Search for the cell housing the specified text and yield its (x, y) center coordinate. 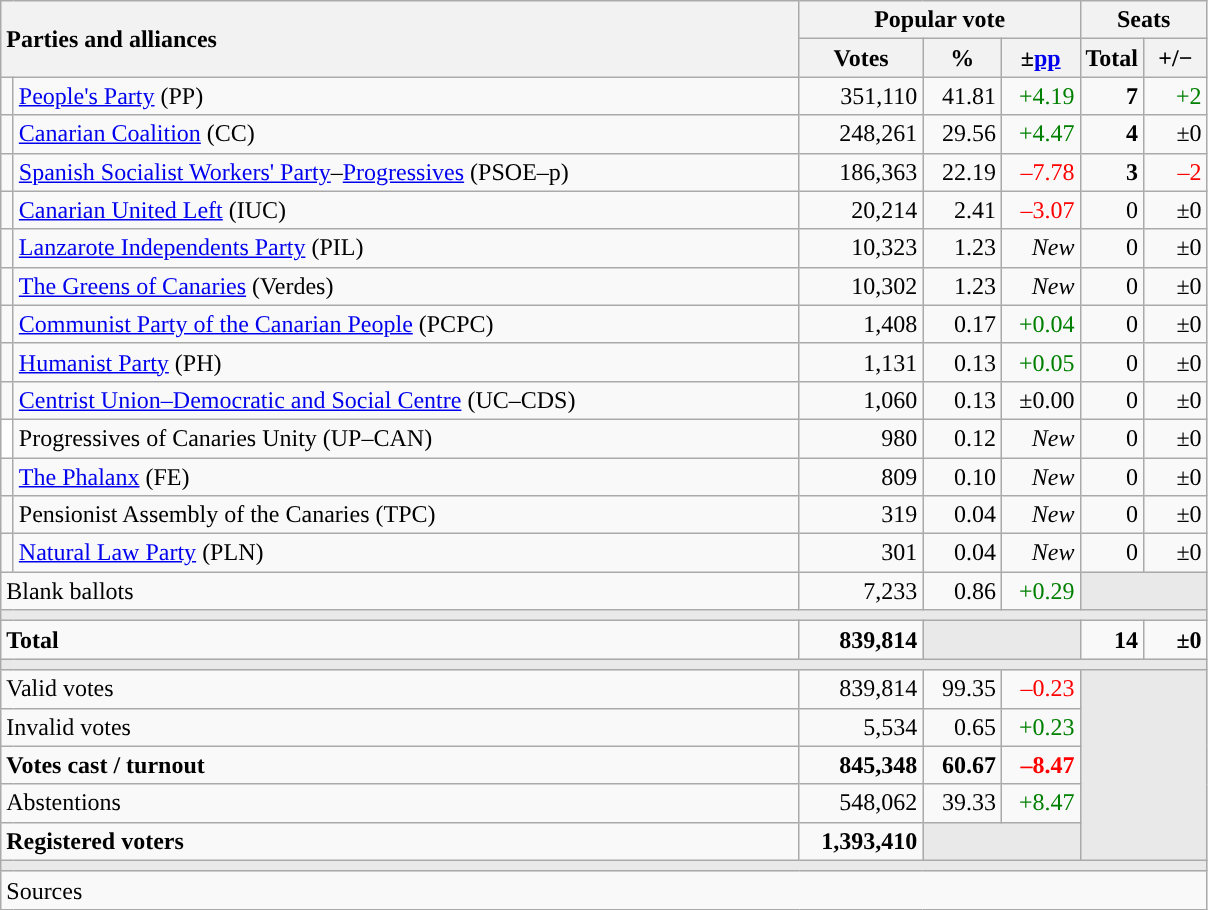
809 (861, 477)
Humanist Party (PH) (406, 362)
+0.23 (1040, 727)
+/− (1176, 58)
Registered voters (400, 841)
±pp (1040, 58)
0.17 (962, 324)
Popular vote (940, 20)
0.65 (962, 727)
+4.47 (1040, 134)
+0.04 (1040, 324)
–0.23 (1040, 689)
1,060 (861, 400)
Parties and alliances (400, 39)
186,363 (861, 172)
0.86 (962, 591)
The Greens of Canaries (Verdes) (406, 286)
+2 (1176, 96)
Natural Law Party (PLN) (406, 553)
248,261 (861, 134)
41.81 (962, 96)
Communist Party of the Canarian People (PCPC) (406, 324)
Blank ballots (400, 591)
Spanish Socialist Workers' Party–Progressives (PSOE–p) (406, 172)
0.10 (962, 477)
301 (861, 553)
0.12 (962, 438)
+0.05 (1040, 362)
–8.47 (1040, 765)
29.56 (962, 134)
351,110 (861, 96)
7 (1112, 96)
Centrist Union–Democratic and Social Centre (UC–CDS) (406, 400)
Pensionist Assembly of the Canaries (TPC) (406, 515)
Progressives of Canaries Unity (UP–CAN) (406, 438)
4 (1112, 134)
Invalid votes (400, 727)
People's Party (PP) (406, 96)
+0.29 (1040, 591)
1,393,410 (861, 841)
–7.78 (1040, 172)
10,323 (861, 248)
2.41 (962, 210)
+8.47 (1040, 803)
–3.07 (1040, 210)
Votes (861, 58)
5,534 (861, 727)
7,233 (861, 591)
Sources (604, 890)
1,131 (861, 362)
845,348 (861, 765)
–2 (1176, 172)
±0.00 (1040, 400)
60.67 (962, 765)
99.35 (962, 689)
548,062 (861, 803)
Abstentions (400, 803)
The Phalanx (FE) (406, 477)
10,302 (861, 286)
20,214 (861, 210)
Lanzarote Independents Party (PIL) (406, 248)
319 (861, 515)
Canarian United Left (IUC) (406, 210)
Canarian Coalition (CC) (406, 134)
Valid votes (400, 689)
+4.19 (1040, 96)
14 (1112, 640)
Votes cast / turnout (400, 765)
39.33 (962, 803)
980 (861, 438)
% (962, 58)
22.19 (962, 172)
Seats (1144, 20)
1,408 (861, 324)
3 (1112, 172)
